Pinpoint the cell where the given text exists, returning its [X, Y] midpoint coordinate. 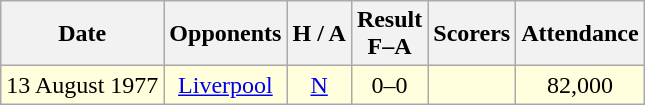
N [319, 85]
13 August 1977 [82, 85]
0–0 [389, 85]
Liverpool [226, 85]
Date [82, 34]
Scorers [472, 34]
82,000 [580, 85]
Attendance [580, 34]
ResultF–A [389, 34]
H / A [319, 34]
Opponents [226, 34]
